Pinpoint the cell where the given text exists, returning its (X, Y) midpoint coordinate. 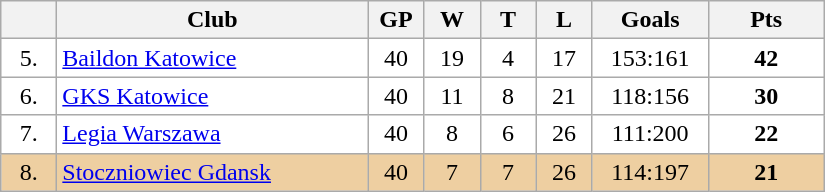
8. (29, 172)
4 (508, 58)
22 (766, 134)
6 (508, 134)
111:200 (650, 134)
17 (564, 58)
Baildon Katowice (212, 58)
114:197 (650, 172)
Pts (766, 20)
W (452, 20)
30 (766, 96)
GP (396, 20)
Goals (650, 20)
118:156 (650, 96)
42 (766, 58)
L (564, 20)
153:161 (650, 58)
11 (452, 96)
6. (29, 96)
5. (29, 58)
T (508, 20)
19 (452, 58)
7. (29, 134)
Stoczniowiec Gdansk (212, 172)
GKS Katowice (212, 96)
Legia Warszawa (212, 134)
Club (212, 20)
